Pinpoint the cell where the given text exists, returning its [X, Y] midpoint coordinate. 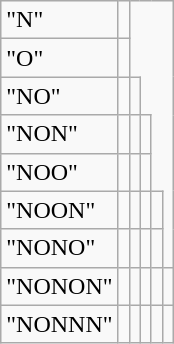
"O" [60, 58]
"N" [60, 20]
"NOO" [60, 172]
"NOON" [60, 210]
"NONON" [60, 286]
"NO" [60, 96]
"NONNN" [60, 324]
"NON" [60, 134]
"NONO" [60, 248]
